Locate the cell with the specified text and output its (x, y) center coordinate. 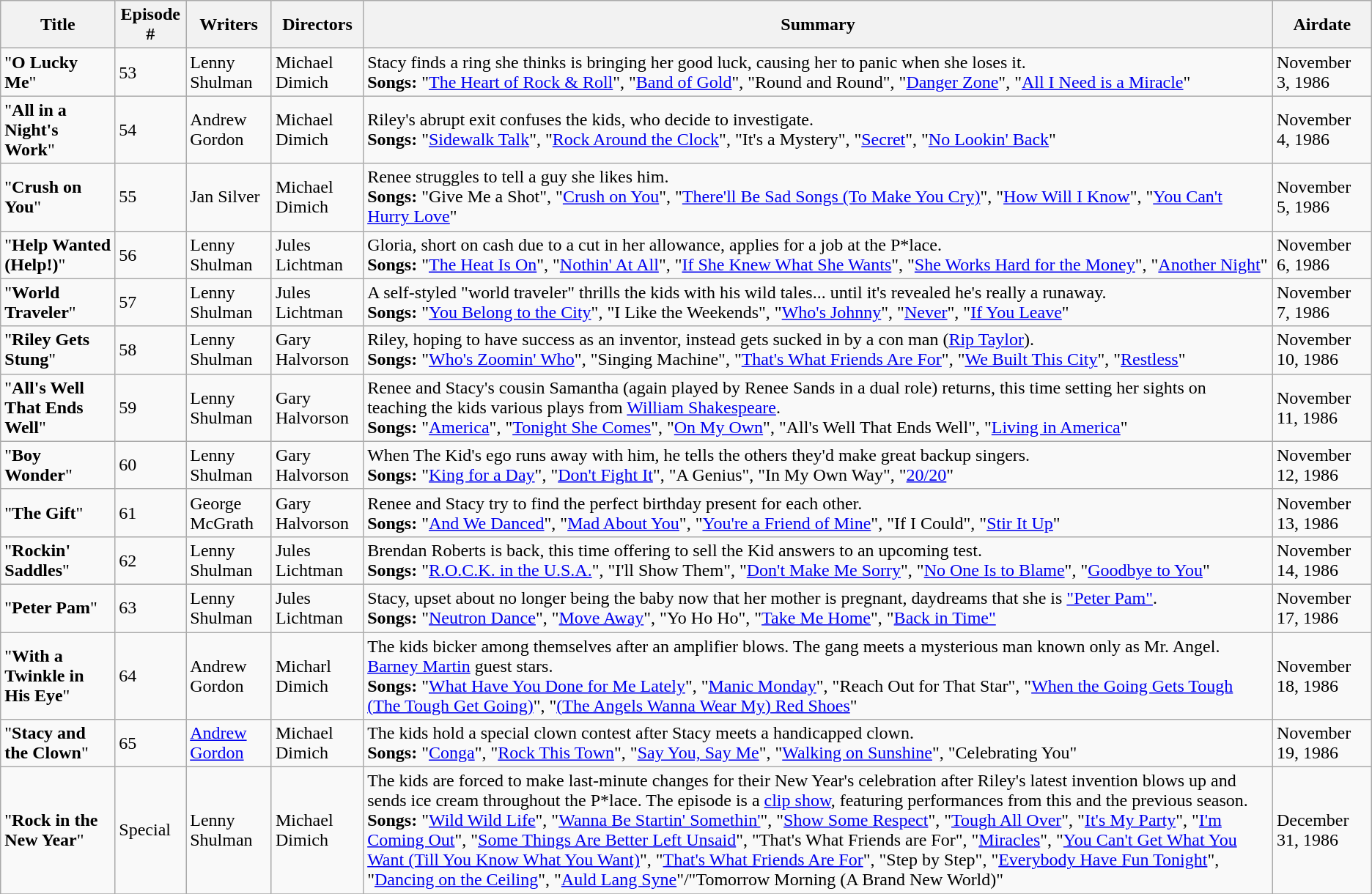
November 13, 1986 (1322, 513)
"Riley Gets Stung" (58, 350)
"Boy Wonder" (58, 465)
George McGrath (229, 513)
Jan Silver (229, 197)
November 14, 1986 (1322, 560)
"The Gift" (58, 513)
61 (151, 513)
"Rock in the New Year" (58, 831)
"Crush on You" (58, 197)
"All in a Night's Work" (58, 130)
Episode # (151, 25)
December 31, 1986 (1322, 831)
"All's Well That Ends Well" (58, 407)
55 (151, 197)
November 17, 1986 (1322, 608)
November 6, 1986 (1322, 255)
"Rockin' Saddles" (58, 560)
November 5, 1986 (1322, 197)
November 11, 1986 (1322, 407)
November 18, 1986 (1322, 676)
November 3, 1986 (1322, 72)
60 (151, 465)
65 (151, 743)
53 (151, 72)
54 (151, 130)
Writers (229, 25)
Summary (818, 25)
56 (151, 255)
November 4, 1986 (1322, 130)
Special (151, 831)
November 19, 1986 (1322, 743)
Micharl Dimich (317, 676)
Directors (317, 25)
Title (58, 25)
November 12, 1986 (1322, 465)
"With a Twinkle in His Eye" (58, 676)
59 (151, 407)
November 7, 1986 (1322, 302)
"Stacy and the Clown" (58, 743)
62 (151, 560)
"World Traveler" (58, 302)
"O Lucky Me" (58, 72)
63 (151, 608)
November 10, 1986 (1322, 350)
"Help Wanted (Help!)" (58, 255)
"Peter Pam" (58, 608)
58 (151, 350)
Airdate (1322, 25)
57 (151, 302)
64 (151, 676)
